Search for the cell housing the specified text and yield its [X, Y] center coordinate. 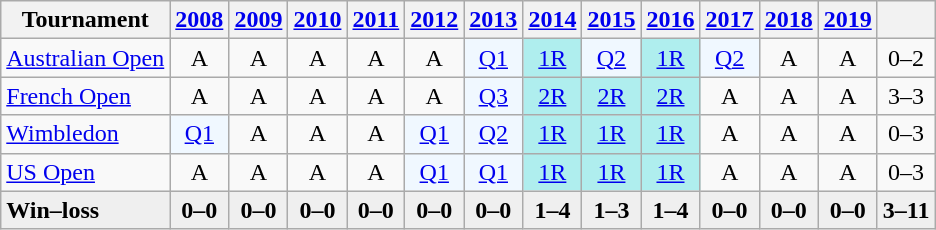
0–2 [906, 58]
Win–loss [86, 210]
2019 [848, 20]
2017 [730, 20]
2012 [434, 20]
2011 [376, 20]
Wimbledon [86, 134]
US Open [86, 172]
Q3 [494, 96]
2008 [200, 20]
Australian Open [86, 58]
1–3 [612, 210]
2010 [318, 20]
2015 [612, 20]
2014 [552, 20]
2016 [670, 20]
2018 [788, 20]
2013 [494, 20]
3–3 [906, 96]
3–11 [906, 210]
French Open [86, 96]
2009 [258, 20]
Tournament [86, 20]
